Locate the cell with the specified text and output its [X, Y] center coordinate. 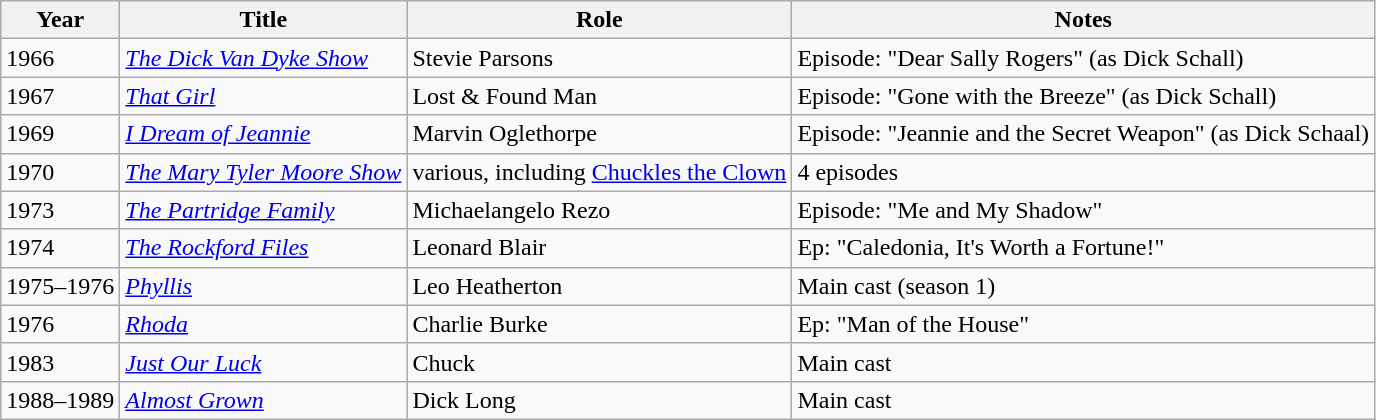
1966 [60, 58]
Episode: "Gone with the Breeze" (as Dick Schall) [1084, 96]
Ep: "Man of the House" [1084, 324]
The Dick Van Dyke Show [264, 58]
1973 [60, 210]
1974 [60, 248]
1970 [60, 172]
Phyllis [264, 286]
Notes [1084, 20]
The Mary Tyler Moore Show [264, 172]
The Rockford Files [264, 248]
Almost Grown [264, 400]
Dick Long [600, 400]
4 episodes [1084, 172]
Charlie Burke [600, 324]
I Dream of Jeannie [264, 134]
Leonard Blair [600, 248]
Ep: "Caledonia, It's Worth a Fortune!" [1084, 248]
Stevie Parsons [600, 58]
Main cast (season 1) [1084, 286]
Episode: "Me and My Shadow" [1084, 210]
Year [60, 20]
1988–1989 [60, 400]
1969 [60, 134]
Title [264, 20]
Episode: "Jeannie and the Secret Weapon" (as Dick Schaal) [1084, 134]
Rhoda [264, 324]
That Girl [264, 96]
The Partridge Family [264, 210]
Role [600, 20]
1967 [60, 96]
Just Our Luck [264, 362]
1975–1976 [60, 286]
Michaelangelo Rezo [600, 210]
Episode: "Dear Sally Rogers" (as Dick Schall) [1084, 58]
Lost & Found Man [600, 96]
Chuck [600, 362]
Marvin Oglethorpe [600, 134]
1983 [60, 362]
various, including Chuckles the Clown [600, 172]
1976 [60, 324]
Leo Heatherton [600, 286]
